Return [X, Y] of the center of cell containing provided text 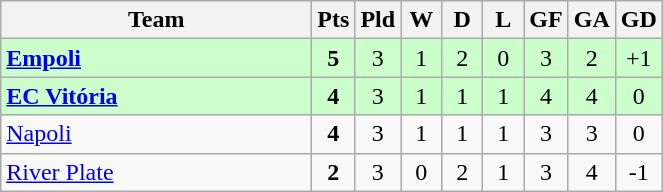
D [462, 20]
5 [334, 58]
Empoli [156, 58]
GF [546, 20]
W [422, 20]
L [504, 20]
EC Vitória [156, 96]
GA [592, 20]
-1 [638, 172]
Team [156, 20]
River Plate [156, 172]
Pts [334, 20]
Pld [378, 20]
+1 [638, 58]
Napoli [156, 134]
GD [638, 20]
